Capture the cell that displays the provided text and extract its [X, Y] central coordinate. 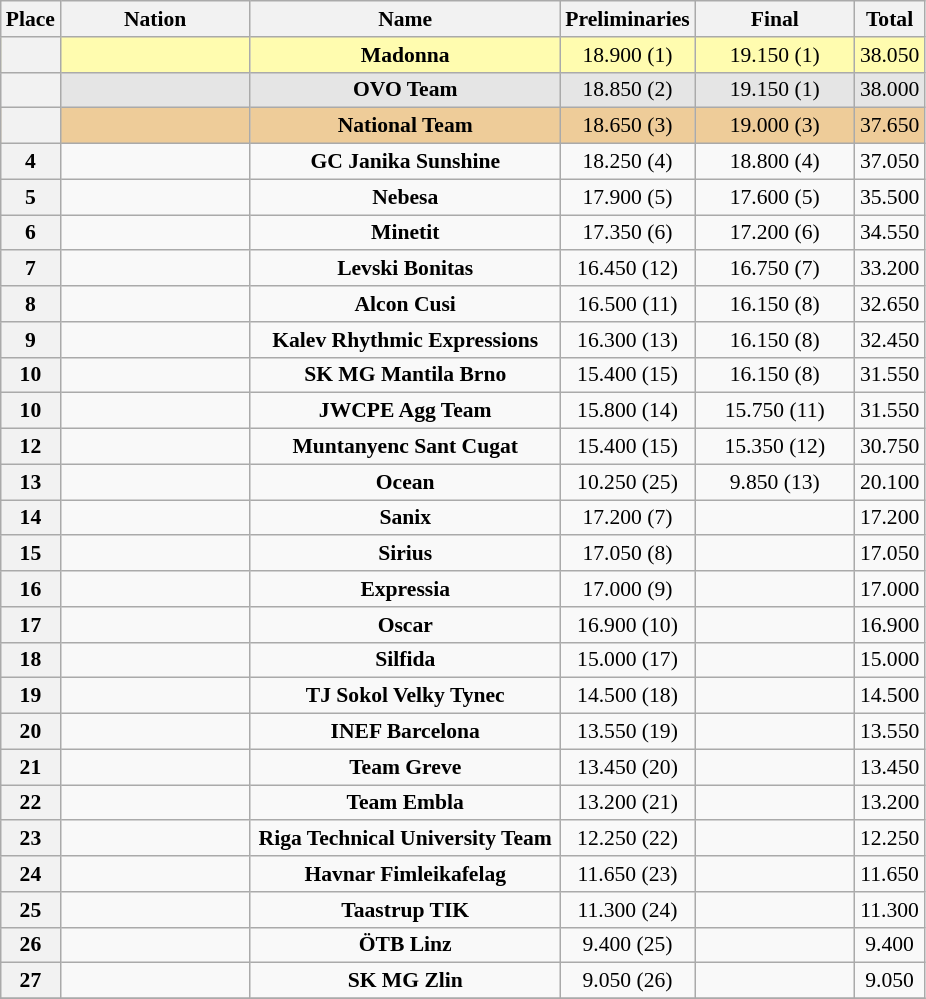
18.800 (4) [775, 162]
17.350 (6) [627, 233]
23 [30, 839]
19 [30, 696]
Havnar Fimleikafelag [405, 874]
12.250 [890, 839]
Minetit [405, 233]
Muntanyenc Sant Cugat [405, 447]
32.450 [890, 340]
38.050 [890, 55]
22 [30, 803]
Final [775, 19]
19.000 (3) [775, 126]
26 [30, 945]
Team Embla [405, 803]
INEF Barcelona [405, 732]
11.650 (23) [627, 874]
Sirius [405, 554]
14.500 (18) [627, 696]
Total [890, 19]
16.900 [890, 625]
17.050 [890, 554]
9.050 (26) [627, 981]
Nebesa [405, 197]
11.300 (24) [627, 910]
18.250 (4) [627, 162]
4 [30, 162]
SK MG Mantila Brno [405, 375]
17.600 (5) [775, 197]
7 [30, 269]
JWCPE Agg Team [405, 411]
14.500 [890, 696]
15.750 (11) [775, 411]
9.050 [890, 981]
GC Janika Sunshine [405, 162]
15.800 (14) [627, 411]
17 [30, 625]
9.850 (13) [775, 482]
9.400 [890, 945]
Kalev Rhythmic Expressions [405, 340]
National Team [405, 126]
15.000 [890, 660]
18.650 (3) [627, 126]
25 [30, 910]
18 [30, 660]
Team Greve [405, 767]
Levski Bonitas [405, 269]
13 [30, 482]
Madonna [405, 55]
20 [30, 732]
27 [30, 981]
17.000 (9) [627, 589]
Alcon Cusi [405, 304]
14 [30, 518]
8 [30, 304]
13.550 [890, 732]
20.100 [890, 482]
TJ Sokol Velky Tynec [405, 696]
30.750 [890, 447]
13.200 [890, 803]
Expressia [405, 589]
17.200 (6) [775, 233]
17.200 (7) [627, 518]
15 [30, 554]
Ocean [405, 482]
13.200 (21) [627, 803]
34.550 [890, 233]
12 [30, 447]
5 [30, 197]
15.350 (12) [775, 447]
9.400 (25) [627, 945]
16.300 (13) [627, 340]
SK MG Zlin [405, 981]
Riga Technical University Team [405, 839]
37.050 [890, 162]
Silfida [405, 660]
6 [30, 233]
OVO Team [405, 90]
37.650 [890, 126]
18.850 (2) [627, 90]
32.650 [890, 304]
12.250 (22) [627, 839]
11.300 [890, 910]
10.250 (25) [627, 482]
16.450 (12) [627, 269]
ÖTB Linz [405, 945]
13.450 [890, 767]
16.500 (11) [627, 304]
Sanix [405, 518]
Place [30, 19]
38.000 [890, 90]
24 [30, 874]
33.200 [890, 269]
16 [30, 589]
17.000 [890, 589]
21 [30, 767]
15.000 (17) [627, 660]
13.550 (19) [627, 732]
13.450 (20) [627, 767]
17.200 [890, 518]
16.900 (10) [627, 625]
16.750 (7) [775, 269]
17.050 (8) [627, 554]
Oscar [405, 625]
Preliminaries [627, 19]
11.650 [890, 874]
17.900 (5) [627, 197]
Taastrup TIK [405, 910]
Name [405, 19]
35.500 [890, 197]
Nation [155, 19]
9 [30, 340]
18.900 (1) [627, 55]
